Output the [x, y] coordinate of the center of the cell containing the given text.  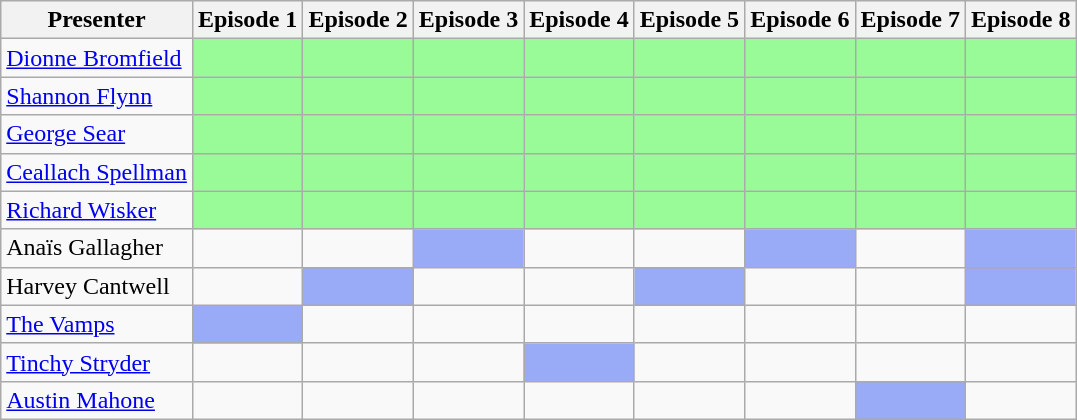
Episode 2 [358, 20]
Episode 1 [247, 20]
The Vamps [97, 324]
Shannon Flynn [97, 96]
Ceallach Spellman [97, 172]
Episode 3 [468, 20]
Harvey Cantwell [97, 286]
Anaïs Gallagher [97, 248]
Episode 6 [800, 20]
Episode 7 [910, 20]
George Sear [97, 134]
Episode 4 [579, 20]
Presenter [97, 20]
Austin Mahone [97, 400]
Episode 8 [1020, 20]
Episode 5 [689, 20]
Tinchy Stryder [97, 362]
Dionne Bromfield [97, 58]
Richard Wisker [97, 210]
